Return [x, y] of the center of cell containing provided text 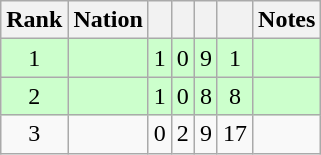
17 [234, 134]
Notes [287, 20]
Rank [34, 20]
3 [34, 134]
Nation [108, 20]
